Locate the cell with the specified text and output its (x, y) center coordinate. 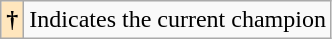
Indicates the current champion (178, 20)
† (12, 20)
